Output the (X, Y) coordinate of the center of the cell containing the given text.  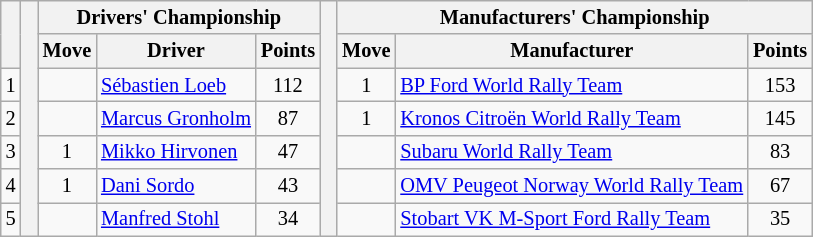
Marcus Gronholm (176, 118)
112 (288, 85)
35 (780, 219)
67 (780, 186)
Dani Sordo (176, 186)
Manfred Stohl (176, 219)
47 (288, 152)
Manufacturers' Championship (574, 17)
5 (11, 219)
Manufacturer (572, 51)
Drivers' Championship (179, 17)
Kronos Citroën World Rally Team (572, 118)
Sébastien Loeb (176, 85)
145 (780, 118)
153 (780, 85)
BP Ford World Rally Team (572, 85)
2 (11, 118)
34 (288, 219)
Mikko Hirvonen (176, 152)
43 (288, 186)
83 (780, 152)
Subaru World Rally Team (572, 152)
4 (11, 186)
Driver (176, 51)
3 (11, 152)
Stobart VK M-Sport Ford Rally Team (572, 219)
OMV Peugeot Norway World Rally Team (572, 186)
87 (288, 118)
